From the cell containing the given text, extract its center point as [x, y] coordinate. 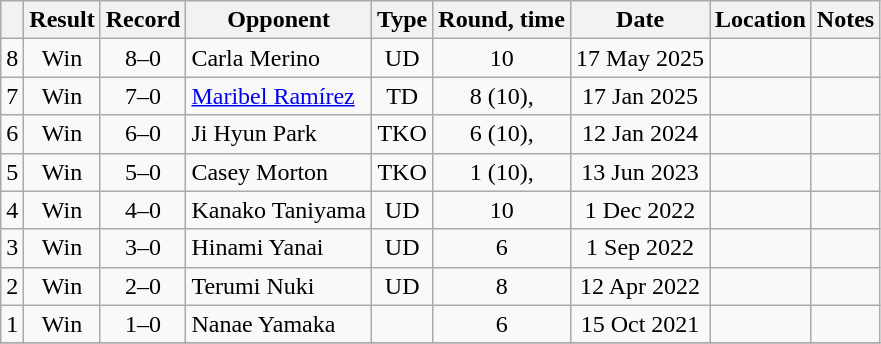
Result [62, 20]
2–0 [143, 286]
TD [402, 96]
Type [402, 20]
3 [12, 248]
17 May 2025 [640, 58]
5–0 [143, 172]
2 [12, 286]
Hinami Yanai [279, 248]
8–0 [143, 58]
12 Apr 2022 [640, 286]
1 Sep 2022 [640, 248]
Round, time [502, 20]
5 [12, 172]
6–0 [143, 134]
Record [143, 20]
4–0 [143, 210]
1 (10), [502, 172]
1 [12, 324]
Kanako Taniyama [279, 210]
Date [640, 20]
Casey Morton [279, 172]
7–0 [143, 96]
17 Jan 2025 [640, 96]
13 Jun 2023 [640, 172]
15 Oct 2021 [640, 324]
Notes [845, 20]
6 (10), [502, 134]
1 Dec 2022 [640, 210]
Terumi Nuki [279, 286]
Carla Merino [279, 58]
4 [12, 210]
Opponent [279, 20]
3–0 [143, 248]
1–0 [143, 324]
Maribel Ramírez [279, 96]
Ji Hyun Park [279, 134]
Nanae Yamaka [279, 324]
8 (10), [502, 96]
12 Jan 2024 [640, 134]
Location [761, 20]
7 [12, 96]
